Identify which cell holds the provided text, then report its [X, Y] central coordinate. 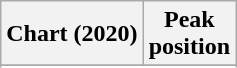
Peakposition [189, 34]
Chart (2020) [72, 34]
